Return the [X, Y] coordinate for the center point of the cell that contains the specified text.  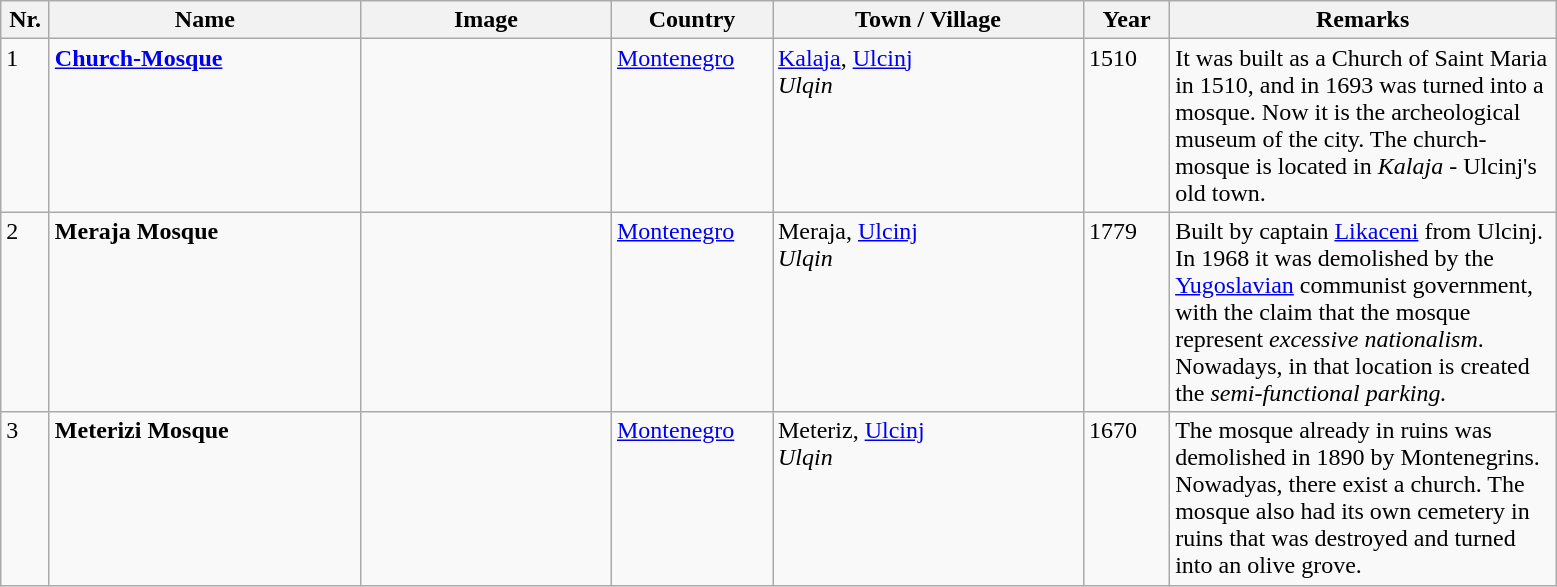
1510 [1127, 126]
Image [486, 20]
Country [692, 20]
Name [204, 20]
Nr. [26, 20]
Meterizi Mosque [204, 498]
Church-Mosque [204, 126]
1779 [1127, 312]
Kalaja, Ulcinj Ulqin [928, 126]
2 [26, 312]
Meraja Mosque [204, 312]
Meraja, Ulcinj Ulqin [928, 312]
Meteriz, Ulcinj Ulqin [928, 498]
Town / Village [928, 20]
1670 [1127, 498]
Year [1127, 20]
1 [26, 126]
Remarks [1363, 20]
3 [26, 498]
